From the cell containing the given text, extract its center point as [x, y] coordinate. 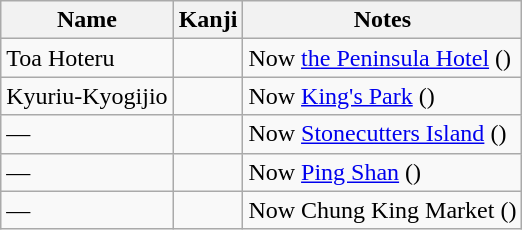
Kyuriu-Kyogijio [87, 96]
Name [87, 20]
Now Chung King Market () [382, 210]
Toa Hoteru [87, 58]
Now King's Park () [382, 96]
Now Ping Shan () [382, 172]
Notes [382, 20]
Now Stonecutters Island () [382, 134]
Now the Peninsula Hotel () [382, 58]
Kanji [208, 20]
